Find where the given text appears and provide that cell's center as [x, y] coordinate. 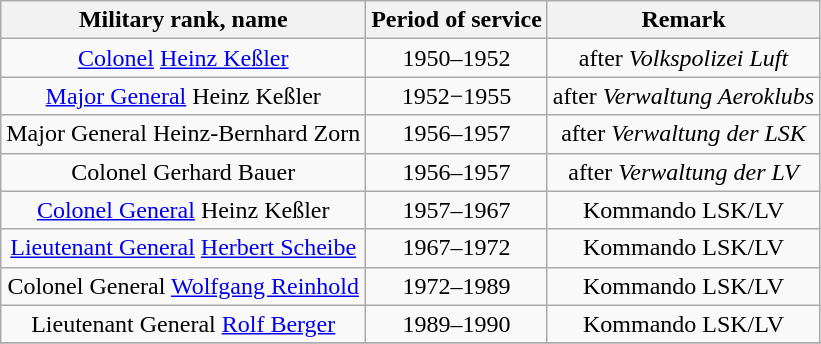
after Verwaltung der LV [683, 172]
after Verwaltung Aeroklubs [683, 96]
Colonel General Heinz Keßler [184, 210]
after Verwaltung der LSK [683, 134]
Remark [683, 20]
1957–1967 [457, 210]
Major General Heinz-Bernhard Zorn [184, 134]
Colonel Gerhard Bauer [184, 172]
1967–1972 [457, 248]
Military rank, name [184, 20]
1972–1989 [457, 286]
Major General Heinz Keßler [184, 96]
Lieutenant General Rolf Berger [184, 324]
1989–1990 [457, 324]
Lieutenant General Herbert Scheibe [184, 248]
1950–1952 [457, 58]
1952−1955 [457, 96]
after Volkspolizei Luft [683, 58]
Colonel Heinz Keßler [184, 58]
Colonel General Wolfgang Reinhold [184, 286]
Period of service [457, 20]
